Locate the cell with the specified text and output its (X, Y) center coordinate. 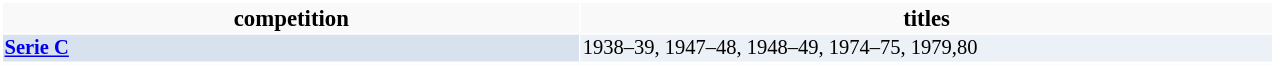
1938–39, 1947–48, 1948–49, 1974–75, 1979,80 (926, 48)
titles (926, 18)
competition (292, 18)
Serie C (292, 48)
